Detect which cell encompasses the target text, then output its [X, Y] center coordinate. 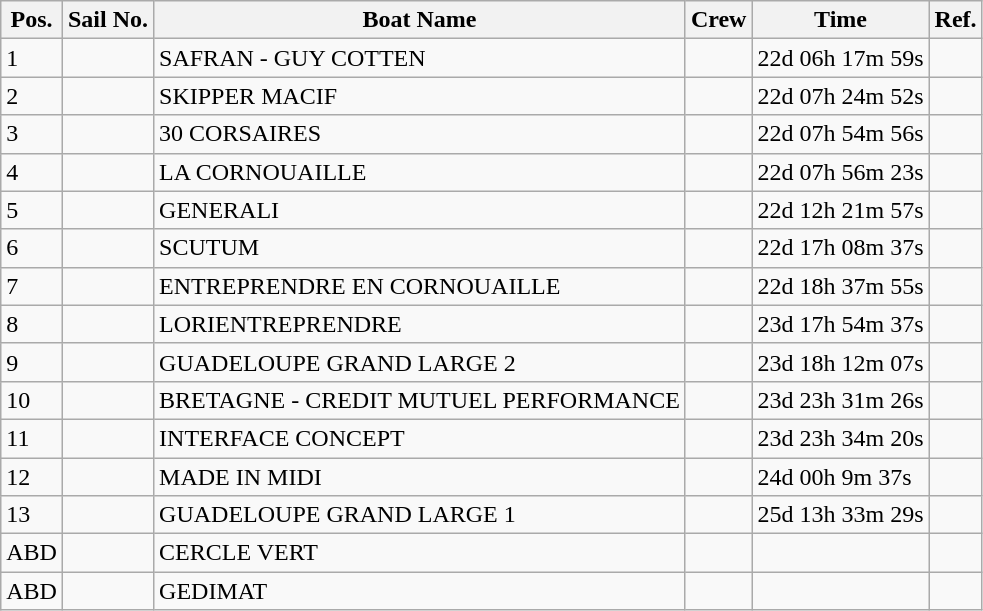
INTERFACE CONCEPT [420, 438]
GEDIMAT [420, 591]
7 [32, 286]
22d 12h 21m 57s [840, 210]
GUADELOUPE GRAND LARGE 1 [420, 515]
ENTREPRENDRE EN CORNOUAILLE [420, 286]
23d 18h 12m 07s [840, 362]
2 [32, 96]
10 [32, 400]
22d 07h 54m 56s [840, 134]
12 [32, 477]
23d 17h 54m 37s [840, 324]
SCUTUM [420, 248]
22d 06h 17m 59s [840, 58]
22d 07h 56m 23s [840, 172]
Crew [718, 20]
Pos. [32, 20]
Time [840, 20]
8 [32, 324]
GUADELOUPE GRAND LARGE 2 [420, 362]
4 [32, 172]
22d 17h 08m 37s [840, 248]
22d 07h 24m 52s [840, 96]
BRETAGNE - CREDIT MUTUEL PERFORMANCE [420, 400]
CERCLE VERT [420, 553]
SAFRAN - GUY COTTEN [420, 58]
SKIPPER MACIF [420, 96]
GENERALI [420, 210]
LA CORNOUAILLE [420, 172]
Sail No. [108, 20]
9 [32, 362]
LORIENTREPRENDRE [420, 324]
3 [32, 134]
30 CORSAIRES [420, 134]
23d 23h 31m 26s [840, 400]
13 [32, 515]
22d 18h 37m 55s [840, 286]
MADE IN MIDI [420, 477]
6 [32, 248]
1 [32, 58]
25d 13h 33m 29s [840, 515]
Ref. [956, 20]
5 [32, 210]
23d 23h 34m 20s [840, 438]
Boat Name [420, 20]
24d 00h 9m 37s [840, 477]
11 [32, 438]
